From the cell containing the given text, extract its center point as (X, Y) coordinate. 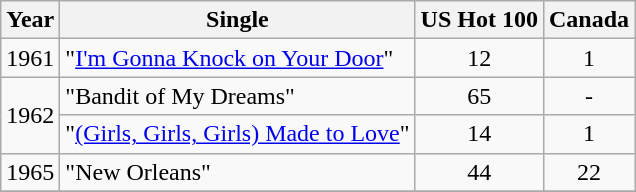
12 (479, 58)
Canada (588, 20)
1965 (30, 172)
1962 (30, 115)
"I'm Gonna Knock on Your Door" (238, 58)
22 (588, 172)
44 (479, 172)
"Bandit of My Dreams" (238, 96)
"(Girls, Girls, Girls) Made to Love" (238, 134)
14 (479, 134)
Single (238, 20)
"New Orleans" (238, 172)
1961 (30, 58)
US Hot 100 (479, 20)
Year (30, 20)
- (588, 96)
65 (479, 96)
